Search for the cell housing the specified text and yield its (X, Y) center coordinate. 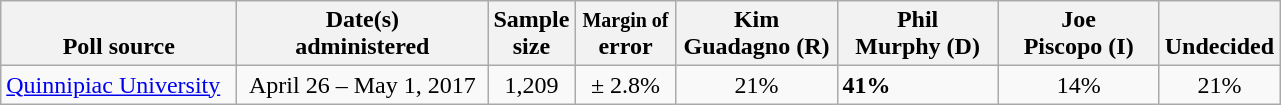
41% (918, 85)
Samplesize (532, 34)
Poll source (119, 34)
Quinnipiac University (119, 85)
Undecided (1219, 34)
KimGuadagno (R) (756, 34)
JoePiscopo (I) (1078, 34)
1,209 (532, 85)
PhilMurphy (D) (918, 34)
Margin oferror (626, 34)
14% (1078, 85)
Date(s)administered (362, 34)
April 26 – May 1, 2017 (362, 85)
± 2.8% (626, 85)
